Capture the cell that displays the provided text and extract its [X, Y] central coordinate. 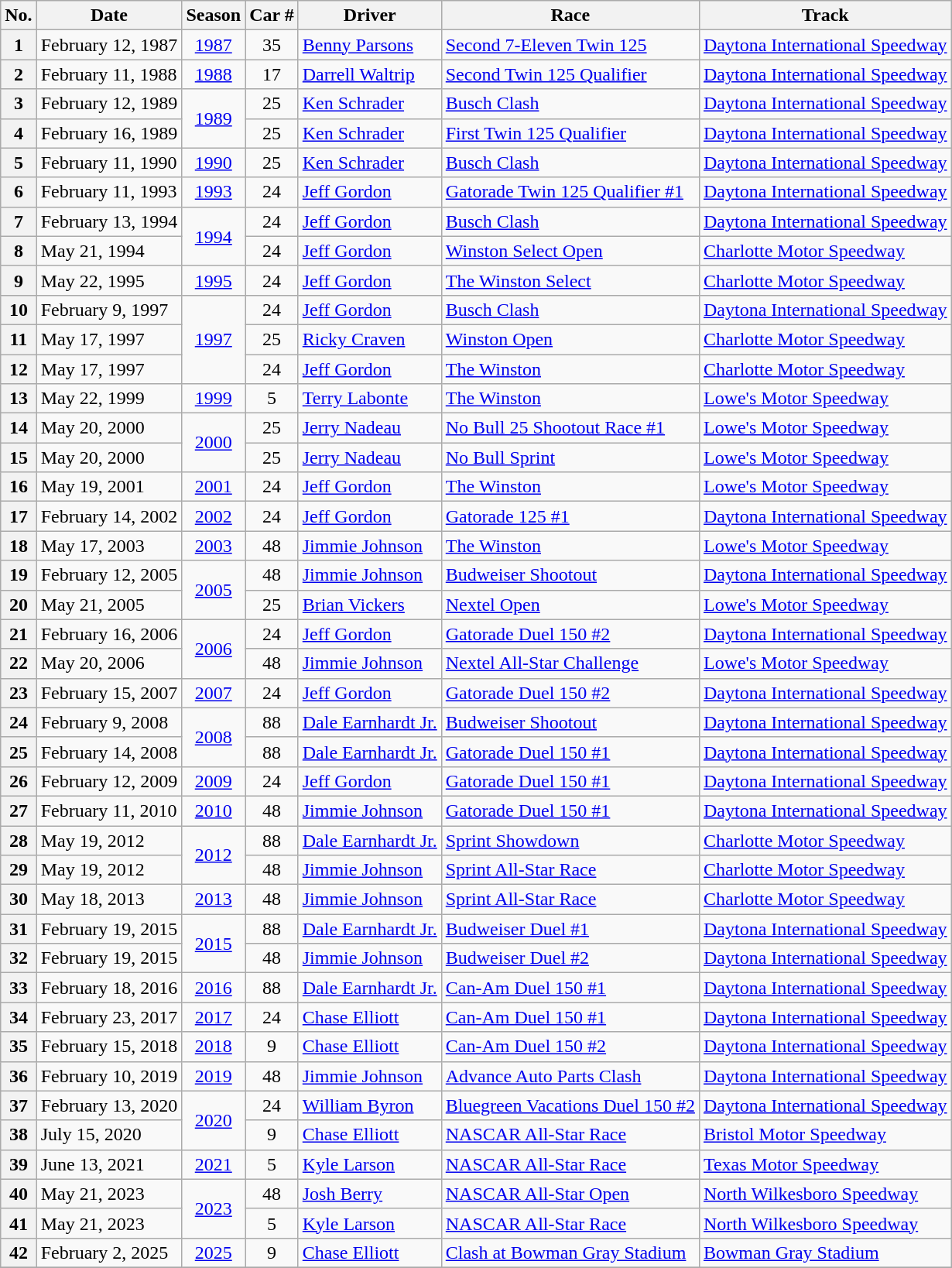
Budweiser Duel #2 [570, 958]
2001 [214, 487]
2012 [214, 855]
Date [109, 15]
32 [19, 958]
20 [19, 605]
1999 [214, 399]
2000 [214, 443]
Bluegreen Vacations Duel 150 #2 [570, 1105]
Ricky Craven [370, 339]
May 20, 2006 [109, 663]
Texas Motor Speedway [825, 1164]
2013 [214, 900]
Gatorade Twin 125 Qualifier #1 [570, 192]
February 9, 1997 [109, 310]
2020 [214, 1120]
Advance Auto Parts Clash [570, 1076]
1988 [214, 74]
February 11, 2010 [109, 810]
23 [19, 693]
NASCAR All-Star Open [570, 1194]
3 [19, 104]
7 [19, 221]
Bowman Gray Stadium [825, 1253]
Nextel Open [570, 605]
Winston Select Open [570, 251]
11 [19, 339]
2018 [214, 1047]
February 12, 1987 [109, 45]
First Twin 125 Qualifier [570, 133]
40 [19, 1194]
Brian Vickers [370, 605]
38 [19, 1135]
Second 7-Eleven Twin 125 [570, 45]
2015 [214, 944]
May 17, 2003 [109, 546]
February 16, 1989 [109, 133]
42 [19, 1253]
29 [19, 870]
2002 [214, 516]
4 [19, 133]
34 [19, 1017]
10 [19, 310]
1987 [214, 45]
February 9, 2008 [109, 722]
Nextel All-Star Challenge [570, 663]
2007 [214, 693]
6 [19, 192]
Sprint Showdown [570, 840]
41 [19, 1223]
33 [19, 988]
1994 [214, 236]
12 [19, 369]
Race [570, 15]
February 12, 1989 [109, 104]
2021 [214, 1164]
February 23, 2017 [109, 1017]
2016 [214, 988]
February 11, 1990 [109, 163]
No Bull 25 Shootout Race #1 [570, 428]
13 [19, 399]
February 15, 2018 [109, 1047]
19 [19, 575]
2019 [214, 1076]
1990 [214, 163]
May 22, 1995 [109, 280]
2006 [214, 649]
February 18, 2016 [109, 988]
Terry Labonte [370, 399]
Clash at Bowman Gray Stadium [570, 1253]
May 18, 2013 [109, 900]
8 [19, 251]
1997 [214, 339]
Driver [370, 15]
16 [19, 487]
2025 [214, 1253]
Winston Open [570, 339]
1 [19, 45]
15 [19, 458]
Darrell Waltrip [370, 74]
February 12, 2005 [109, 575]
February 13, 2020 [109, 1105]
2008 [214, 737]
Track [825, 15]
27 [19, 810]
Josh Berry [370, 1194]
2 [19, 74]
2005 [214, 590]
February 2, 2025 [109, 1253]
February 12, 2009 [109, 781]
The Winston Select [570, 280]
Budweiser Duel #1 [570, 929]
39 [19, 1164]
18 [19, 546]
30 [19, 900]
July 15, 2020 [109, 1135]
14 [19, 428]
February 10, 2019 [109, 1076]
May 21, 1994 [109, 251]
2010 [214, 810]
28 [19, 840]
1995 [214, 280]
1989 [214, 118]
Can-Am Duel 150 #2 [570, 1047]
2017 [214, 1017]
36 [19, 1076]
No. [19, 15]
Second Twin 125 Qualifier [570, 74]
31 [19, 929]
February 14, 2008 [109, 752]
Gatorade 125 #1 [570, 516]
Bristol Motor Speedway [825, 1135]
26 [19, 781]
William Byron [370, 1105]
21 [19, 634]
February 16, 2006 [109, 634]
February 14, 2002 [109, 516]
Car # [272, 15]
2003 [214, 546]
2023 [214, 1208]
February 13, 1994 [109, 221]
Season [214, 15]
February 15, 2007 [109, 693]
22 [19, 663]
February 11, 1988 [109, 74]
May 21, 2005 [109, 605]
2009 [214, 781]
May 19, 2001 [109, 487]
Benny Parsons [370, 45]
37 [19, 1105]
1993 [214, 192]
June 13, 2021 [109, 1164]
No Bull Sprint [570, 458]
May 22, 1999 [109, 399]
February 11, 1993 [109, 192]
